Capture the cell that displays the provided text and extract its (X, Y) central coordinate. 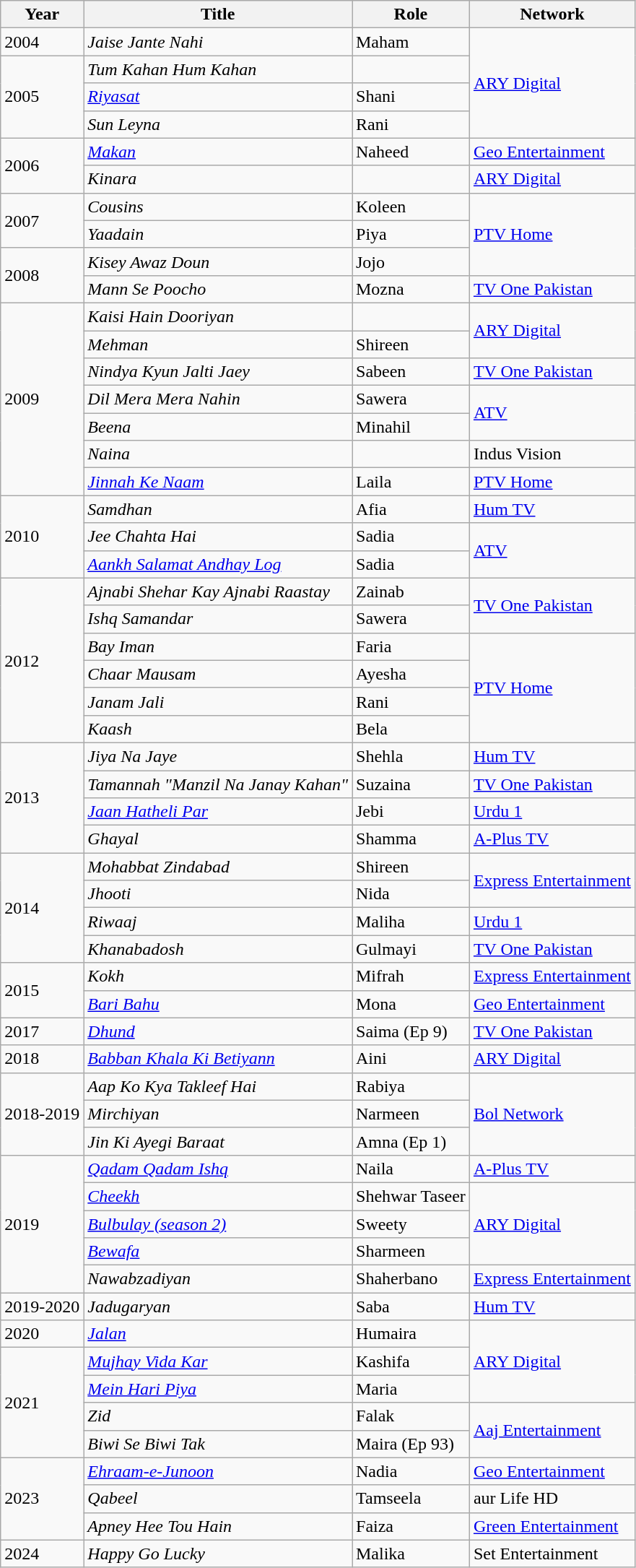
Samdhan (218, 509)
Qadam Qadam Ishq (218, 1169)
Shehla (411, 756)
Cheekh (218, 1196)
Jaan Hatheli Par (218, 812)
Tum Kahan Hum Kahan (218, 69)
Jinnah Ke Naam (218, 482)
Koleen (411, 207)
Zainab (411, 592)
Mein Hari Piya (218, 1389)
2008 (42, 275)
aur Life HD (552, 1499)
Makan (218, 152)
Ehraam-e-Junoon (218, 1471)
Ayesha (411, 674)
Apney Hee Tou Hain (218, 1526)
Sharmeen (411, 1252)
2005 (42, 97)
Saima (Ep 9) (411, 1031)
Shani (411, 97)
Naina (218, 454)
Green Entertainment (552, 1526)
Babban Khala Ki Betiyann (218, 1059)
Mifrah (411, 976)
Chaar Mausam (218, 674)
Shamma (411, 839)
Shaherbano (411, 1279)
Amna (Ep 1) (411, 1141)
Janam Jali (218, 701)
2018 (42, 1059)
Afia (411, 509)
Qabeel (218, 1499)
Narmeen (411, 1114)
Sweety (411, 1224)
Aap Ko Kya Takleef Hai (218, 1086)
Gulmayi (411, 949)
Nadia (411, 1471)
Set Entertainment (552, 1554)
2012 (42, 660)
Khanabadosh (218, 949)
Kaisi Hain Dooriyan (218, 316)
Network (552, 14)
Jojo (411, 261)
2020 (42, 1334)
Role (411, 14)
Maham (411, 42)
Maira (Ep 93) (411, 1444)
Indus Vision (552, 454)
Bari Bahu (218, 1004)
Bulbulay (season 2) (218, 1224)
Mohabbat Zindabad (218, 867)
Maria (411, 1389)
2010 (42, 537)
Suzaina (411, 784)
Nawabzadiyan (218, 1279)
Humaira (411, 1334)
2013 (42, 797)
Biwi Se Biwi Tak (218, 1444)
Mozna (411, 289)
Jiya Na Jaye (218, 756)
2009 (42, 399)
Bewafa (218, 1252)
Cousins (218, 207)
Faiza (411, 1526)
Jalan (218, 1334)
2006 (42, 165)
2019 (42, 1223)
Mona (411, 1004)
Bol Network (552, 1114)
2023 (42, 1499)
Jaise Jante Nahi (218, 42)
Kokh (218, 976)
Yaadain (218, 234)
Jee Chahta Hai (218, 537)
Mirchiyan (218, 1114)
Faria (411, 646)
2017 (42, 1031)
Sabeen (411, 372)
Ghayal (218, 839)
Year (42, 14)
2004 (42, 42)
Laila (411, 482)
Beena (218, 427)
Kashifa (411, 1361)
2021 (42, 1403)
Riwaaj (218, 922)
Jhooti (218, 894)
Mehman (218, 345)
Aini (411, 1059)
Jadugaryan (218, 1307)
2019-2020 (42, 1307)
Naila (411, 1169)
Nida (411, 894)
Mann Se Poocho (218, 289)
Tamannah "Manzil Na Janay Kahan" (218, 784)
Kinara (218, 179)
2015 (42, 990)
Maliha (411, 922)
Naheed (411, 152)
Tamseela (411, 1499)
Jin Ki Ayegi Baraat (218, 1141)
Aankh Salamat Andhay Log (218, 564)
Saba (411, 1307)
Minahil (411, 427)
Kaash (218, 729)
Shehwar Taseer (411, 1196)
Nindya Kyun Jalti Jaey (218, 372)
Sun Leyna (218, 124)
Zid (218, 1416)
Mujhay Vida Kar (218, 1361)
Jebi (411, 812)
Title (218, 14)
Aaj Entertainment (552, 1430)
Bay Iman (218, 646)
Bela (411, 729)
2024 (42, 1554)
Piya (411, 234)
2014 (42, 908)
Malika (411, 1554)
2007 (42, 220)
Rabiya (411, 1086)
2018-2019 (42, 1114)
Ishq Samandar (218, 619)
Happy Go Lucky (218, 1554)
Ajnabi Shehar Kay Ajnabi Raastay (218, 592)
Kisey Awaz Doun (218, 261)
Dil Mera Mera Nahin (218, 399)
Falak (411, 1416)
Dhund (218, 1031)
Riyasat (218, 97)
